From the cell containing the given text, extract its center point as [X, Y] coordinate. 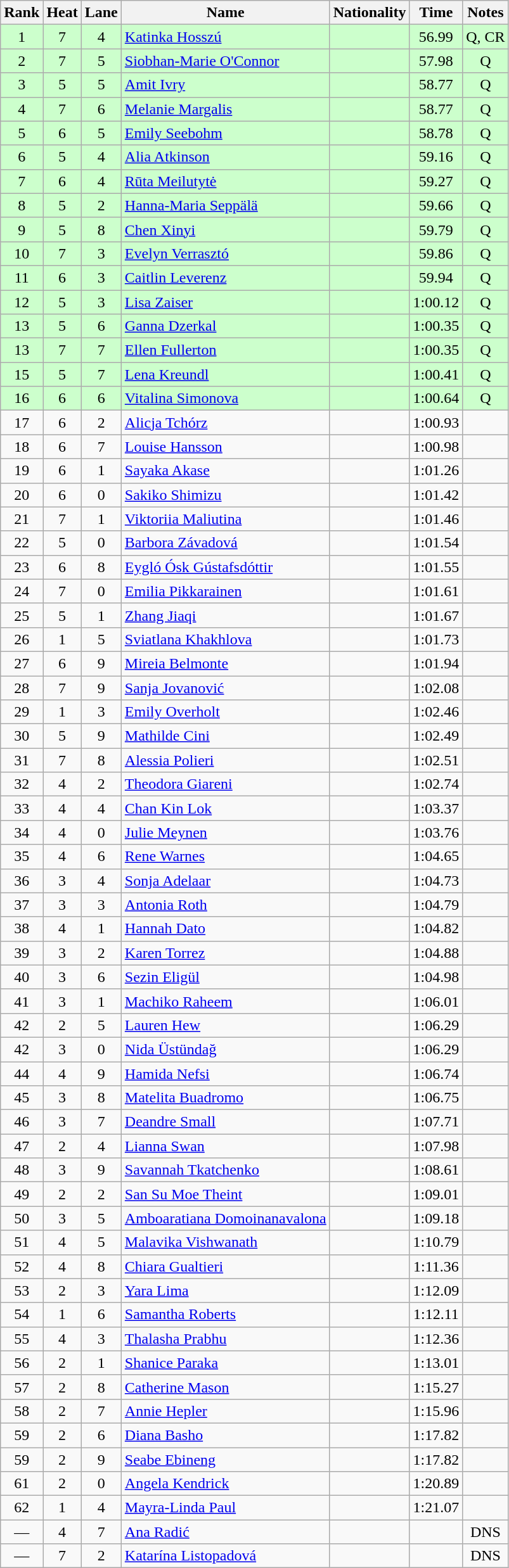
1:06.75 [436, 1098]
27 [22, 663]
Julie Meynen [226, 832]
1:10.79 [436, 1242]
1:04.73 [436, 881]
Catherine Mason [226, 1387]
Lauren Hew [226, 1025]
1:01.55 [436, 567]
Chiara Gualtieri [226, 1266]
Hamida Nefsi [226, 1074]
Chan Kin Lok [226, 808]
Seabe Ebineng [226, 1459]
1:02.74 [436, 784]
33 [22, 808]
34 [22, 832]
1:01.26 [436, 471]
1:15.27 [436, 1387]
45 [22, 1098]
12 [22, 302]
Sakiko Shimizu [226, 495]
Ganna Dzerkal [226, 326]
20 [22, 495]
23 [22, 567]
24 [22, 591]
1:02.46 [436, 712]
1:04.88 [436, 953]
Emily Overholt [226, 712]
Mayra-Linda Paul [226, 1508]
Siobhan-Marie O'Connor [226, 61]
Lianna Swan [226, 1146]
Eygló Ósk Gústafsdóttir [226, 567]
1:02.51 [436, 760]
1:04.65 [436, 857]
1:12.36 [436, 1339]
Samantha Roberts [226, 1315]
Sviatlana Khakhlova [226, 639]
Nida Üstündağ [226, 1049]
1:02.08 [436, 687]
1:15.96 [436, 1411]
1:03.76 [436, 832]
54 [22, 1315]
1:01.94 [436, 663]
39 [22, 953]
58.78 [436, 133]
1:07.98 [436, 1146]
1:13.01 [436, 1363]
59.66 [436, 205]
10 [22, 253]
Matelita Buadromo [226, 1098]
Hanna-Maria Seppälä [226, 205]
11 [22, 277]
1:09.01 [436, 1194]
1:00.98 [436, 447]
Rūta Meilutytė [226, 181]
Q, CR [486, 37]
Alessia Polieri [226, 760]
Angela Kendrick [226, 1484]
47 [22, 1146]
40 [22, 977]
1:00.41 [436, 374]
44 [22, 1074]
59.79 [436, 229]
22 [22, 543]
35 [22, 857]
19 [22, 471]
Viktoriia Maliutina [226, 519]
26 [22, 639]
Katinka Hosszú [226, 37]
Antonia Roth [226, 905]
30 [22, 736]
Heat [62, 13]
Katarína Listopadová [226, 1556]
1:04.79 [436, 905]
Alia Atkinson [226, 157]
Emily Seebohm [226, 133]
Hannah Dato [226, 929]
17 [22, 423]
57 [22, 1387]
1:02.49 [436, 736]
Diana Basho [226, 1435]
1:00.12 [436, 302]
Karen Torrez [226, 953]
1:12.11 [436, 1315]
1:04.82 [436, 929]
Barbora Závadová [226, 543]
56.99 [436, 37]
1:08.61 [436, 1170]
36 [22, 881]
Annie Hepler [226, 1411]
1:01.61 [436, 591]
29 [22, 712]
15 [22, 374]
Amit Ivry [226, 85]
Mireia Belmonte [226, 663]
41 [22, 1001]
Deandre Small [226, 1122]
Machiko Raheem [226, 1001]
1:01.54 [436, 543]
Yara Lima [226, 1291]
Savannah Tkatchenko [226, 1170]
1:21.07 [436, 1508]
37 [22, 905]
51 [22, 1242]
55 [22, 1339]
Sanja Jovanović [226, 687]
1:09.18 [436, 1218]
1:20.89 [436, 1484]
Ana Radić [226, 1532]
Melanie Margalis [226, 109]
38 [22, 929]
1:06.01 [436, 1001]
Alicja Tchórz [226, 423]
Rank [22, 13]
Lena Kreundl [226, 374]
1:01.67 [436, 615]
Lisa Zaiser [226, 302]
58 [22, 1411]
1:11.36 [436, 1266]
50 [22, 1218]
Notes [486, 13]
1:01.46 [436, 519]
Caitlin Leverenz [226, 277]
Vitalina Simonova [226, 398]
Nationality [370, 13]
1:01.42 [436, 495]
1:06.74 [436, 1074]
Sonja Adelaar [226, 881]
1:01.73 [436, 639]
61 [22, 1484]
52 [22, 1266]
53 [22, 1291]
48 [22, 1170]
Rene Warnes [226, 857]
Name [226, 13]
32 [22, 784]
Evelyn Verrasztó [226, 253]
49 [22, 1194]
46 [22, 1122]
Zhang Jiaqi [226, 615]
62 [22, 1508]
56 [22, 1363]
Theodora Giareni [226, 784]
31 [22, 760]
57.98 [436, 61]
21 [22, 519]
18 [22, 447]
Time [436, 13]
28 [22, 687]
59.94 [436, 277]
59.27 [436, 181]
Ellen Fullerton [226, 350]
1:04.98 [436, 977]
1:00.64 [436, 398]
Amboaratiana Domoinanavalona [226, 1218]
Emilia Pikkarainen [226, 591]
16 [22, 398]
Thalasha Prabhu [226, 1339]
59.16 [436, 157]
Lane [101, 13]
25 [22, 615]
Malavika Vishwanath [226, 1242]
1:07.71 [436, 1122]
Chen Xinyi [226, 229]
1:00.93 [436, 423]
Mathilde Cini [226, 736]
Sezin Eligül [226, 977]
1:12.09 [436, 1291]
Shanice Paraka [226, 1363]
59.86 [436, 253]
San Su Moe Theint [226, 1194]
Sayaka Akase [226, 471]
1:03.37 [436, 808]
Louise Hansson [226, 447]
